For the text-containing cell, return its midpoint in (X, Y) coordinate format. 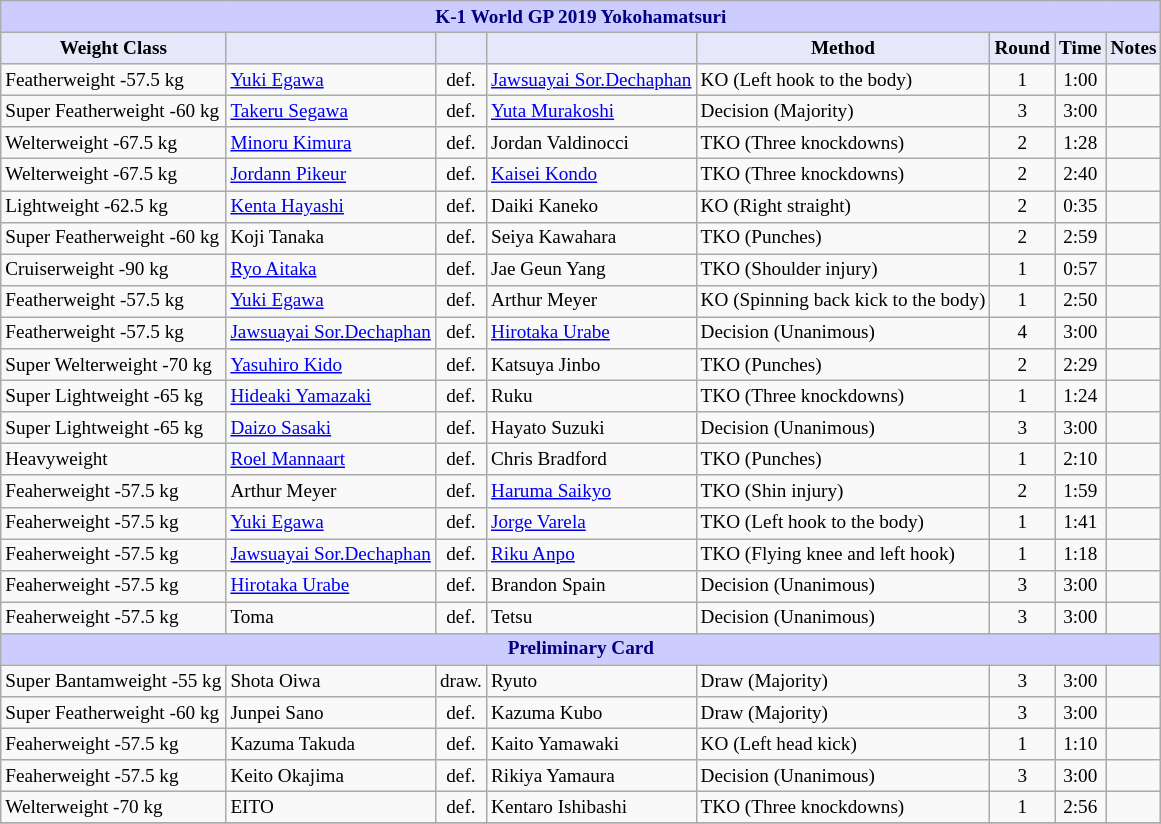
Jordann Pikeur (331, 175)
Junpei Sano (331, 713)
2:50 (1080, 301)
KO (Spinning back kick to the body) (843, 301)
K-1 World GP 2019 Yokohamatsuri (581, 17)
Ruku (591, 396)
0:57 (1080, 270)
Kaito Yamawaki (591, 744)
Hideaki Yamazaki (331, 396)
Roel Mannaart (331, 460)
Round (1022, 48)
Super Bantamweight -55 kg (114, 681)
Kaisei Kondo (591, 175)
Koji Tanaka (331, 238)
Ryuto (591, 681)
Method (843, 48)
Lightweight -62.5 kg (114, 206)
Jordan Valdinocci (591, 143)
2:10 (1080, 460)
Hayato Suzuki (591, 428)
0:35 (1080, 206)
Notes (1134, 48)
1:41 (1080, 523)
Toma (331, 618)
2:59 (1080, 238)
Welterweight -70 kg (114, 808)
KO (Left head kick) (843, 744)
Takeru Segawa (331, 111)
Jae Geun Yang (591, 270)
Chris Bradford (591, 460)
TKO (Left hook to the body) (843, 523)
Ryo Aitaka (331, 270)
Kenta Hayashi (331, 206)
2:56 (1080, 808)
Decision (Majority) (843, 111)
2:29 (1080, 365)
Jorge Varela (591, 523)
TKO (Shoulder injury) (843, 270)
Time (1080, 48)
Super Welterweight -70 kg (114, 365)
EITO (331, 808)
Kazuma Takuda (331, 744)
Preliminary Card (581, 649)
KO (Right straight) (843, 206)
Brandon Spain (591, 586)
4 (1022, 333)
Daizo Sasaki (331, 428)
Rikiya Yamaura (591, 776)
Riku Anpo (591, 554)
Seiya Kawahara (591, 238)
Yasuhiro Kido (331, 365)
1:24 (1080, 396)
Shota Oiwa (331, 681)
Kentaro Ishibashi (591, 808)
TKO (Flying knee and left hook) (843, 554)
Heavyweight (114, 460)
Tetsu (591, 618)
Kazuma Kubo (591, 713)
1:00 (1080, 80)
Daiki Kaneko (591, 206)
Minoru Kimura (331, 143)
Weight Class (114, 48)
1:28 (1080, 143)
Cruiserweight -90 kg (114, 270)
Haruma Saikyo (591, 491)
Katsuya Jinbo (591, 365)
Keito Okajima (331, 776)
1:18 (1080, 554)
Yuta Murakoshi (591, 111)
1:10 (1080, 744)
2:40 (1080, 175)
TKO (Shin injury) (843, 491)
draw. (460, 681)
1:59 (1080, 491)
KO (Left hook to the body) (843, 80)
